Locate the cell with the specified text and output its [x, y] center coordinate. 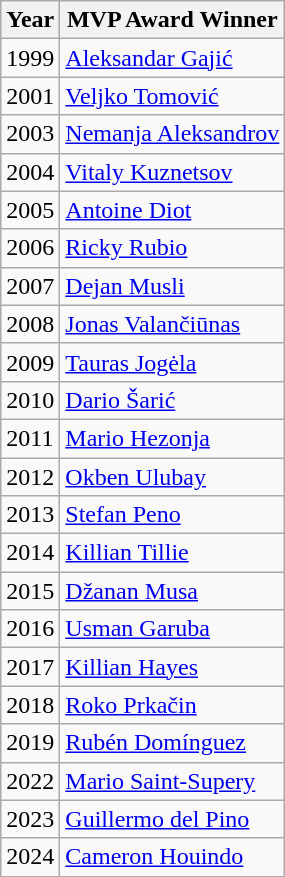
Vitaly Kuznetsov [172, 172]
Cameron Houindo [172, 857]
2015 [30, 591]
2012 [30, 477]
Mario Saint-Supery [172, 781]
Dario Šarić [172, 400]
1999 [30, 58]
Mario Hezonja [172, 438]
Roko Prkačin [172, 705]
Okben Ulubay [172, 477]
Guillermo del Pino [172, 819]
Tauras Jogėla [172, 362]
Džanan Musa [172, 591]
2018 [30, 705]
2005 [30, 210]
2009 [30, 362]
2023 [30, 819]
2022 [30, 781]
2010 [30, 400]
2014 [30, 553]
Killian Tillie [172, 553]
2024 [30, 857]
Antoine Diot [172, 210]
2004 [30, 172]
2019 [30, 743]
Veljko Tomović [172, 96]
Usman Garuba [172, 629]
2003 [30, 134]
2017 [30, 667]
Killian Hayes [172, 667]
2008 [30, 324]
Dejan Musli [172, 286]
MVP Award Winner [172, 20]
Jonas Valančiūnas [172, 324]
Ricky Rubio [172, 248]
Year [30, 20]
Aleksandar Gajić [172, 58]
2001 [30, 96]
Rubén Domínguez [172, 743]
2007 [30, 286]
2006 [30, 248]
2016 [30, 629]
Stefan Peno [172, 515]
2011 [30, 438]
Nemanja Aleksandrov [172, 134]
2013 [30, 515]
